Extract the [X, Y] coordinate from the center of the cell holding the provided text.  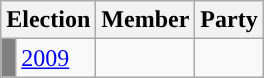
Election [48, 20]
Party [229, 20]
2009 [56, 58]
Member [146, 20]
